Output the (x, y) coordinate of the center of the cell containing the given text.  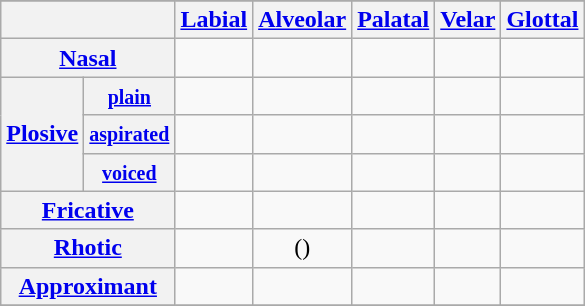
Fricative (88, 210)
plain (130, 96)
Nasal (88, 58)
Approximant (88, 286)
Labial (214, 20)
Velar (468, 20)
Plosive (42, 134)
voiced (130, 172)
Rhotic (88, 248)
Palatal (394, 20)
() (302, 248)
aspirated (130, 134)
Glottal (542, 20)
Alveolar (302, 20)
